Scan for the cell matching the given text and deliver its (x, y) coordinate at center. 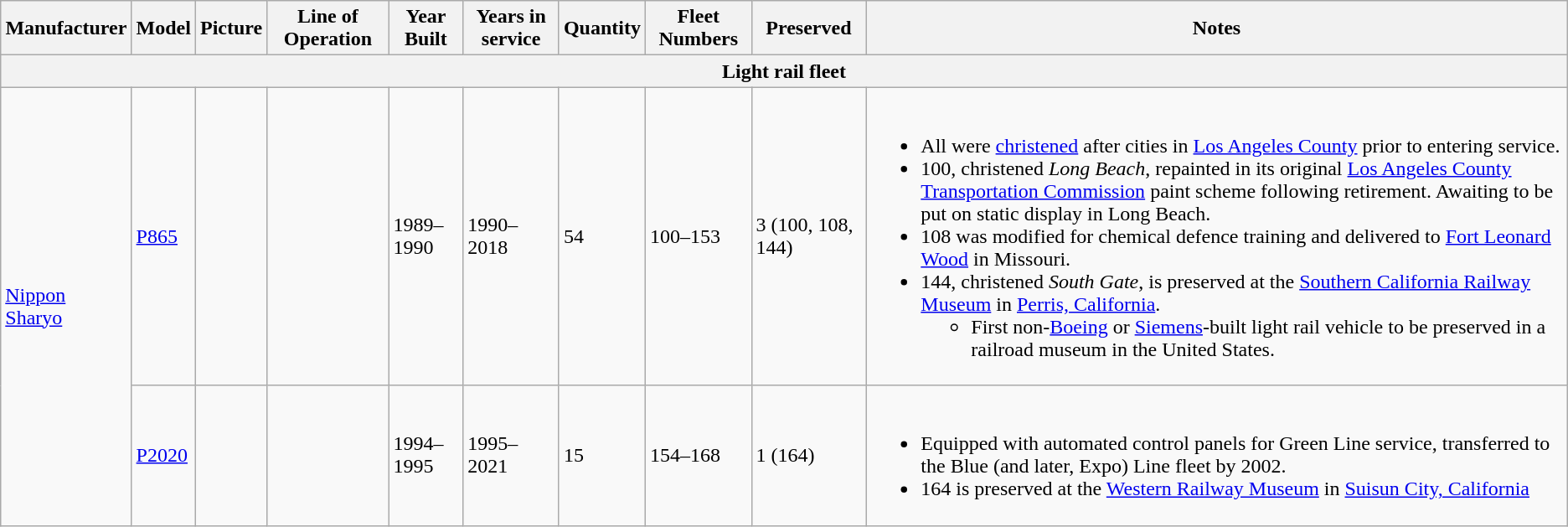
1990–2018 (511, 236)
Nippon Sharyo (66, 307)
15 (601, 456)
Line of Operation (328, 28)
54 (601, 236)
1989–1990 (426, 236)
100–153 (699, 236)
Light rail fleet (784, 71)
Manufacturer (66, 28)
1995–2021 (511, 456)
Notes (1216, 28)
Fleet Numbers (699, 28)
Year Built (426, 28)
P865 (163, 236)
Model (163, 28)
Preserved (809, 28)
1994–1995 (426, 456)
Years in service (511, 28)
Quantity (601, 28)
P2020 (163, 456)
3 (100, 108, 144) (809, 236)
1 (164) (809, 456)
154–168 (699, 456)
Picture (231, 28)
